Scan for the cell matching the given text and deliver its [X, Y] coordinate at center. 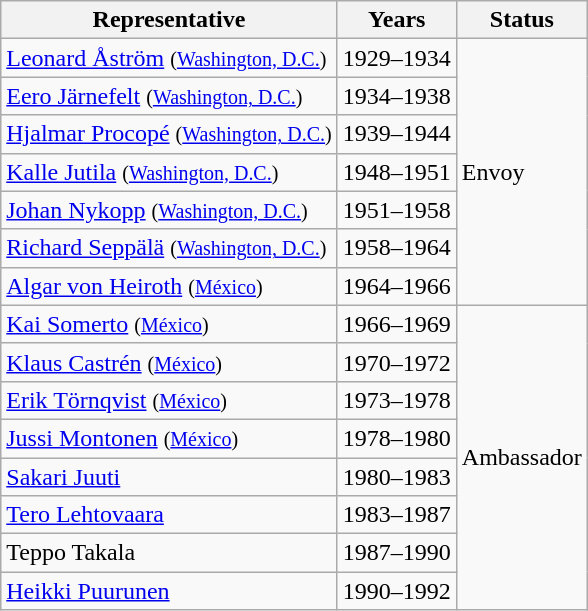
1951–1958 [396, 210]
1948–1951 [396, 172]
Sakari Juuti [169, 477]
1978–1980 [396, 438]
Hjalmar Procopé (Washington, D.C.) [169, 134]
1990–1992 [396, 591]
1964–1966 [396, 286]
Heikki Puurunen [169, 591]
Years [396, 20]
Eero Järnefelt (Washington, D.C.) [169, 96]
Leonard Åström (Washington, D.C.) [169, 58]
1983–1987 [396, 515]
1929–1934 [396, 58]
Erik Törnqvist (México) [169, 400]
Kalle Jutila (Washington, D.C.) [169, 172]
1939–1944 [396, 134]
Teppo Takala [169, 553]
Kai Somerto (México) [169, 324]
1966–1969 [396, 324]
1980–1983 [396, 477]
Tero Lehtovaara [169, 515]
Envoy [522, 172]
Jussi Montonen (México) [169, 438]
Richard Seppälä (Washington, D.C.) [169, 248]
1934–1938 [396, 96]
1987–1990 [396, 553]
Johan Nykopp (Washington, D.C.) [169, 210]
Klaus Castrén (México) [169, 362]
Representative [169, 20]
Algar von Heiroth (México) [169, 286]
1958–1964 [396, 248]
1973–1978 [396, 400]
1970–1972 [396, 362]
Ambassador [522, 457]
Status [522, 20]
